Find where the given text appears and provide that cell's center as (X, Y) coordinate. 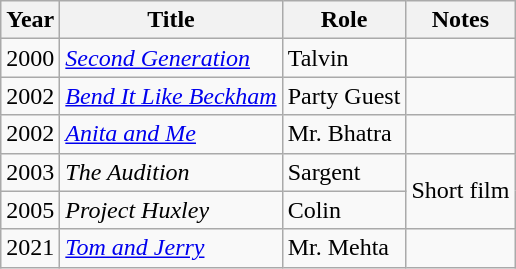
Sargent (344, 172)
Title (171, 20)
Anita and Me (171, 134)
2000 (30, 58)
Role (344, 20)
Bend It Like Beckham (171, 96)
2005 (30, 210)
Short film (460, 191)
Year (30, 20)
Party Guest (344, 96)
The Audition (171, 172)
Mr. Mehta (344, 248)
Talvin (344, 58)
Mr. Bhatra (344, 134)
Project Huxley (171, 210)
Tom and Jerry (171, 248)
Notes (460, 20)
Second Generation (171, 58)
2021 (30, 248)
2003 (30, 172)
Colin (344, 210)
